Locate the cell with the specified text and output its (X, Y) center coordinate. 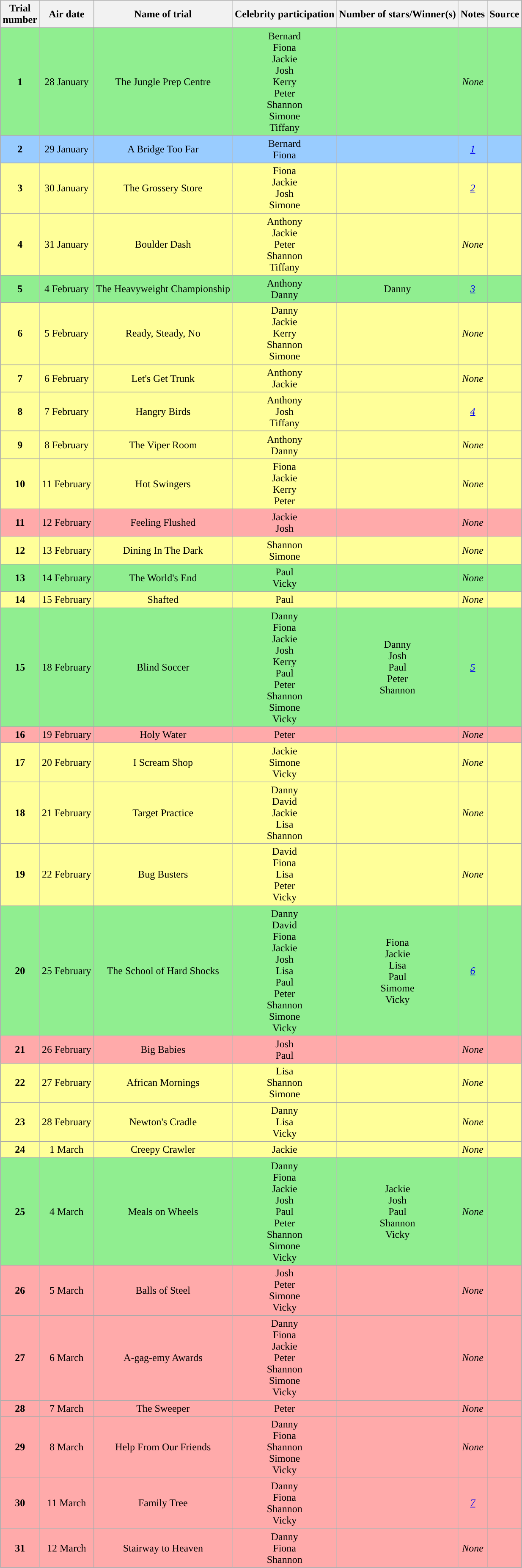
Meals on Wheels (163, 1211)
22 (20, 1083)
The Grossery Store (163, 188)
African Mornings (163, 1083)
30 (20, 1504)
Trialnumber (20, 14)
ShannonSimone (284, 550)
The Viper Room (163, 444)
I Scream Shop (163, 762)
The Heavyweight Championship (163, 289)
21 (20, 1050)
LisaShannonSimone (284, 1083)
JackieSimoneVicky (284, 762)
AnthonyJoshTiffany (284, 411)
FionaJackieKerryPeter (284, 483)
Family Tree (163, 1504)
Danny (398, 289)
DannyLisaVicky (284, 1122)
8 (20, 411)
14 February (66, 578)
11 (20, 522)
12 February (66, 522)
29 (20, 1447)
The School of Hard Shocks (163, 971)
5 March (66, 1290)
Big Babies (163, 1050)
AnthonyJackie (284, 378)
Paul (284, 600)
4 March (66, 1211)
Blind Soccer (163, 667)
13 (20, 578)
Bug Busters (163, 875)
DannyDavidJackieLisaShannon (284, 813)
20 February (66, 762)
The Sweeper (163, 1408)
28 February (66, 1122)
10 (20, 483)
DannyFionaShannonVicky (284, 1504)
17 (20, 762)
AnthonyJackiePeterShannonTiffany (284, 244)
Creepy Crawler (163, 1149)
31 (20, 1548)
DannyFionaJackiePeterShannonSimoneVicky (284, 1358)
Dining In The Dark (163, 550)
30 January (66, 188)
DannyJackieKerryShannonSimone (284, 334)
7 March (66, 1408)
Balls of Steel (163, 1290)
28 (20, 1408)
DannyFionaShannonSimoneVicky (284, 1447)
Help From Our Friends (163, 1447)
14 (20, 600)
24 (20, 1149)
22 February (66, 875)
Ready, Steady, No (163, 334)
Feeling Flushed (163, 522)
12 (20, 550)
8 February (66, 444)
A Bridge Too Far (163, 149)
Target Practice (163, 813)
JoshPeterSimoneVicky (284, 1290)
Stairway to Heaven (163, 1548)
Shafted (163, 600)
Newton's Cradle (163, 1122)
19 February (66, 735)
Name of trial (163, 14)
8 March (66, 1447)
19 (20, 875)
25 (20, 1211)
The World's End (163, 578)
JackieJosh (284, 522)
5 February (66, 334)
27 February (66, 1083)
Hot Swingers (163, 483)
DannyDavidFionaJackieJoshLisaPaulPeterShannonSimoneVicky (284, 971)
JoshPaul (284, 1050)
PaulVicky (284, 578)
7 February (66, 411)
DannyFionaJackieJoshPaulPeterShannonSimoneVicky (284, 1211)
BernardFiona (284, 149)
Air date (66, 14)
Number of stars/Winner(s) (398, 14)
Holy Water (163, 735)
12 March (66, 1548)
Celebrity participation (284, 14)
DannyJoshPaulPeterShannon (398, 667)
FionaJackieLisaPaulSimomeVicky (398, 971)
DannyFionaJackieJoshKerryPaulPeterShannonSimoneVicky (284, 667)
18 February (66, 667)
25 February (66, 971)
31 January (66, 244)
Source (504, 14)
11 February (66, 483)
Boulder Dash (163, 244)
9 (20, 444)
Jackie (284, 1149)
FionaJackieJoshSimone (284, 188)
23 (20, 1122)
DavidFionaLisaPeterVicky (284, 875)
Notes (473, 14)
16 (20, 735)
27 (20, 1358)
6 March (66, 1358)
26 (20, 1290)
JackieJoshPaulShannonVicky (398, 1211)
29 January (66, 149)
18 (20, 813)
28 January (66, 82)
DannyFionaShannon (284, 1548)
13 February (66, 550)
Let's Get Trunk (163, 378)
1 March (66, 1149)
Hangry Birds (163, 411)
21 February (66, 813)
A-gag-emy Awards (163, 1358)
26 February (66, 1050)
20 (20, 971)
The Jungle Prep Centre (163, 82)
6 February (66, 378)
BernardFionaJackieJoshKerryPeterShannonSimoneTiffany (284, 82)
15 (20, 667)
4 February (66, 289)
11 March (66, 1504)
15 February (66, 600)
